Locate the cell with the specified text and output its [X, Y] center coordinate. 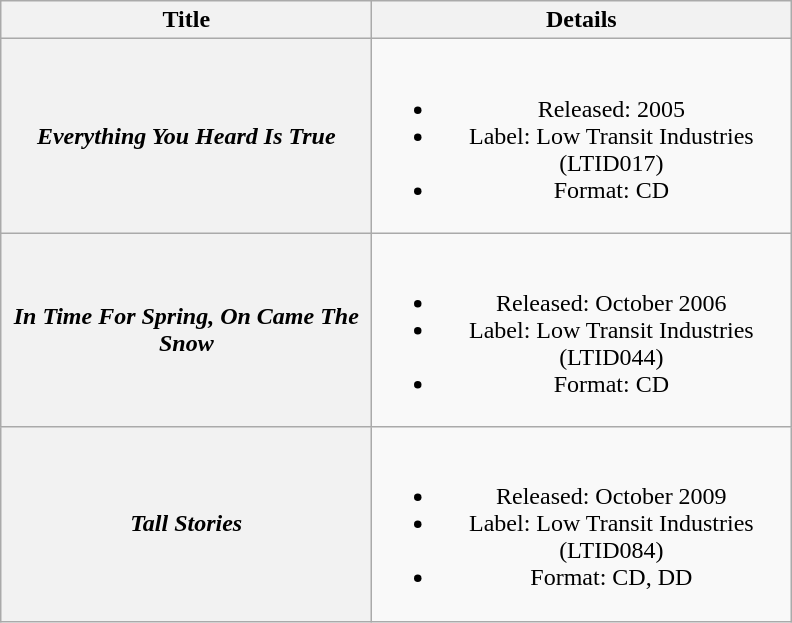
In Time For Spring, On Came The Snow [186, 330]
Details [582, 20]
Tall Stories [186, 524]
Released: October 2006Label: Low Transit Industries (LTID044)Format: CD [582, 330]
Title [186, 20]
Released: October 2009Label: Low Transit Industries (LTID084)Format: CD, DD [582, 524]
Released: 2005Label: Low Transit Industries (LTID017)Format: CD [582, 136]
Everything You Heard Is True [186, 136]
